Scan for the cell matching the given text and deliver its [x, y] coordinate at center. 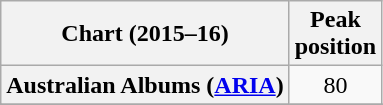
Chart (2015–16) [145, 34]
Peak position [335, 34]
Australian Albums (ARIA) [145, 85]
80 [335, 85]
